Pinpoint the cell where the given text exists, returning its (x, y) midpoint coordinate. 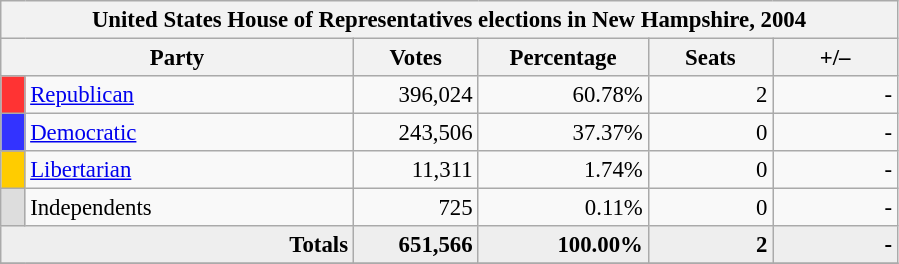
651,566 (416, 245)
Democratic (189, 133)
Votes (416, 58)
1.74% (563, 170)
396,024 (416, 95)
0.11% (563, 208)
60.78% (563, 95)
37.37% (563, 133)
Independents (189, 208)
Seats (710, 58)
Libertarian (189, 170)
+/– (836, 58)
11,311 (416, 170)
725 (416, 208)
Totals (178, 245)
100.00% (563, 245)
Percentage (563, 58)
Republican (189, 95)
243,506 (416, 133)
Party (178, 58)
United States House of Representatives elections in New Hampshire, 2004 (450, 20)
